For the text-containing cell, return its midpoint in [x, y] coordinate format. 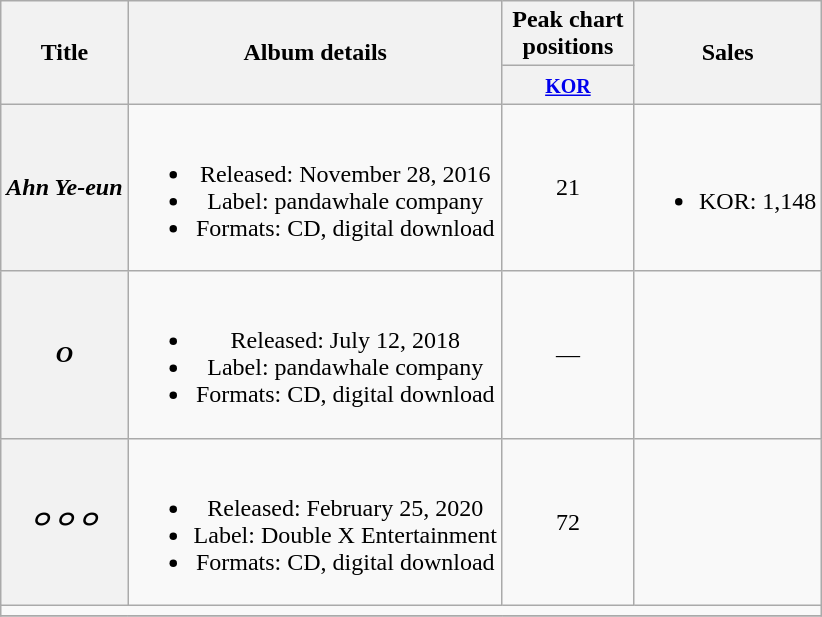
Ahn Ye-eun [64, 188]
— [568, 354]
ㅇㅇㅇ [64, 522]
72 [568, 522]
Sales [727, 52]
Title [64, 52]
Released: November 28, 2016Label: pandawhale companyFormats: CD, digital download [315, 188]
Peak chart positions [568, 34]
Released: July 12, 2018Label: pandawhale companyFormats: CD, digital download [315, 354]
Album details [315, 52]
O [64, 354]
KOR: 1,148 [727, 188]
21 [568, 188]
Released: February 25, 2020Label: Double X EntertainmentFormats: CD, digital download [315, 522]
KOR [568, 85]
